For the text-containing cell, return its midpoint in (x, y) coordinate format. 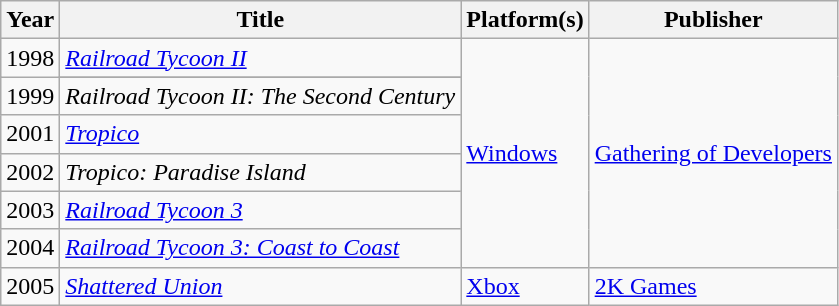
1998 (30, 58)
Tropico (260, 134)
Railroad Tycoon II (260, 58)
2005 (30, 286)
Railroad Tycoon 3: Coast to Coast (260, 248)
Shattered Union (260, 286)
Gathering of Developers (713, 153)
Title (260, 20)
2003 (30, 210)
Railroad Tycoon II: The Second Century (260, 96)
Windows (525, 153)
2001 (30, 134)
Platform(s) (525, 20)
Publisher (713, 20)
Year (30, 20)
2004 (30, 248)
2002 (30, 172)
Railroad Tycoon 3 (260, 210)
1999 (30, 96)
Tropico: Paradise Island (260, 172)
Xbox (525, 286)
2K Games (713, 286)
